For the text-containing cell, return its midpoint in (X, Y) coordinate format. 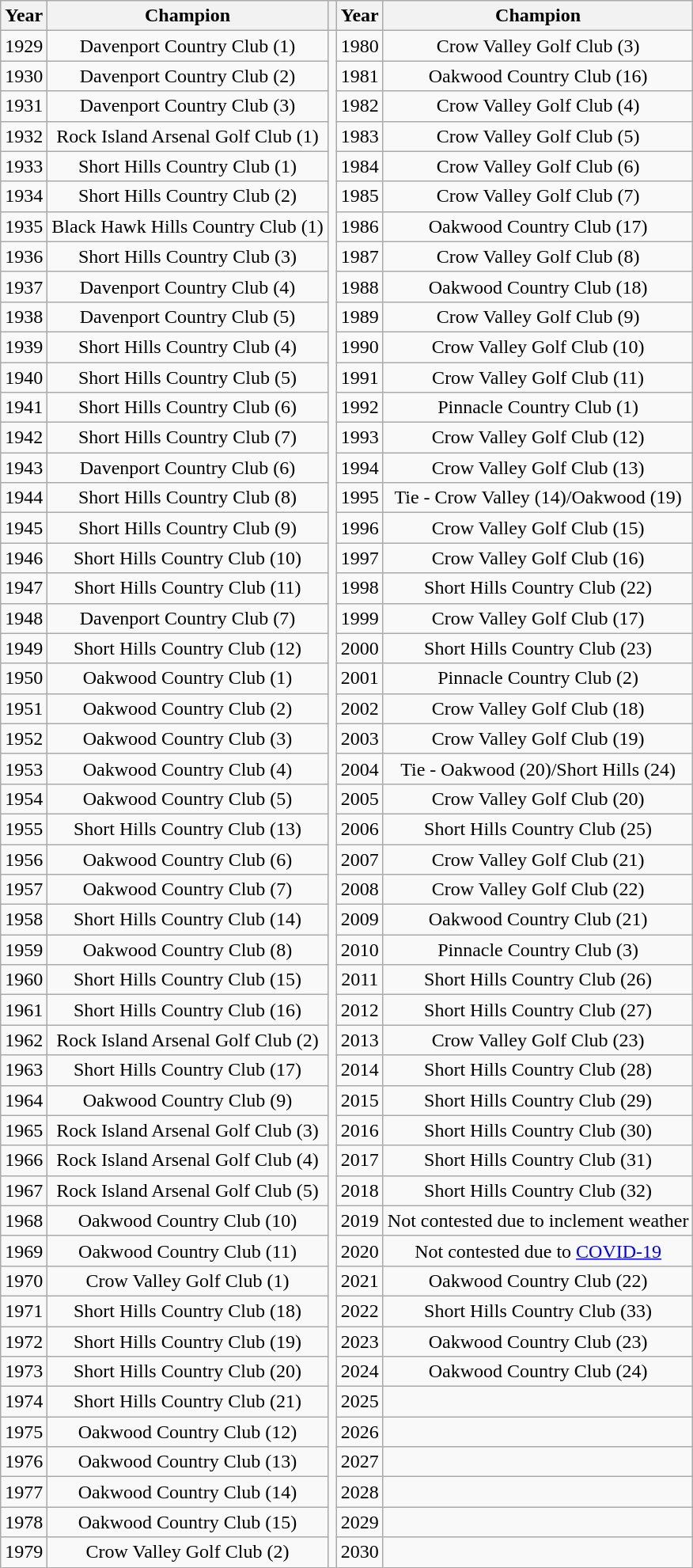
2000 (359, 648)
2027 (359, 1462)
2010 (359, 950)
1958 (24, 920)
Oakwood Country Club (14) (187, 1492)
Short Hills Country Club (33) (538, 1311)
1983 (359, 136)
1988 (359, 287)
Davenport Country Club (4) (187, 287)
Crow Valley Golf Club (22) (538, 890)
Crow Valley Golf Club (19) (538, 738)
1930 (24, 76)
Short Hills Country Club (27) (538, 1010)
Davenport Country Club (3) (187, 106)
1981 (359, 76)
Short Hills Country Club (23) (538, 648)
1967 (24, 1190)
Rock Island Arsenal Golf Club (5) (187, 1190)
Crow Valley Golf Club (12) (538, 438)
1969 (24, 1251)
1991 (359, 378)
Short Hills Country Club (8) (187, 498)
Pinnacle Country Club (3) (538, 950)
Oakwood Country Club (15) (187, 1522)
1957 (24, 890)
Short Hills Country Club (6) (187, 408)
1997 (359, 558)
1933 (24, 166)
Crow Valley Golf Club (5) (538, 136)
Oakwood Country Club (1) (187, 678)
1993 (359, 438)
Oakwood Country Club (8) (187, 950)
Tie - Crow Valley (14)/Oakwood (19) (538, 498)
Oakwood Country Club (9) (187, 1100)
Short Hills Country Club (14) (187, 920)
Crow Valley Golf Club (15) (538, 528)
Short Hills Country Club (28) (538, 1070)
Crow Valley Golf Club (7) (538, 196)
Davenport Country Club (6) (187, 468)
1947 (24, 588)
Short Hills Country Club (20) (187, 1372)
Short Hills Country Club (2) (187, 196)
Tie - Oakwood (20)/Short Hills (24) (538, 769)
Davenport Country Club (2) (187, 76)
Crow Valley Golf Club (8) (538, 256)
Crow Valley Golf Club (13) (538, 468)
Short Hills Country Club (25) (538, 829)
Oakwood Country Club (24) (538, 1372)
Crow Valley Golf Club (16) (538, 558)
Crow Valley Golf Club (21) (538, 859)
1951 (24, 708)
1962 (24, 1040)
Davenport Country Club (7) (187, 618)
2020 (359, 1251)
1992 (359, 408)
1973 (24, 1372)
2021 (359, 1281)
Rock Island Arsenal Golf Club (4) (187, 1160)
2009 (359, 920)
Crow Valley Golf Club (10) (538, 347)
1966 (24, 1160)
1948 (24, 618)
1960 (24, 980)
2002 (359, 708)
Short Hills Country Club (3) (187, 256)
Crow Valley Golf Club (1) (187, 1281)
2019 (359, 1221)
1963 (24, 1070)
2016 (359, 1130)
2024 (359, 1372)
Rock Island Arsenal Golf Club (2) (187, 1040)
Short Hills Country Club (11) (187, 588)
1953 (24, 769)
Black Hawk Hills Country Club (1) (187, 226)
1971 (24, 1311)
1977 (24, 1492)
Oakwood Country Club (23) (538, 1342)
1976 (24, 1462)
Short Hills Country Club (17) (187, 1070)
Oakwood Country Club (2) (187, 708)
1985 (359, 196)
1954 (24, 799)
Crow Valley Golf Club (23) (538, 1040)
Oakwood Country Club (18) (538, 287)
Crow Valley Golf Club (4) (538, 106)
Davenport Country Club (1) (187, 46)
Rock Island Arsenal Golf Club (3) (187, 1130)
1994 (359, 468)
Oakwood Country Club (13) (187, 1462)
1965 (24, 1130)
Not contested due to inclement weather (538, 1221)
Short Hills Country Club (22) (538, 588)
1952 (24, 738)
1968 (24, 1221)
2023 (359, 1342)
Short Hills Country Club (31) (538, 1160)
1996 (359, 528)
Crow Valley Golf Club (2) (187, 1552)
1949 (24, 648)
1955 (24, 829)
Oakwood Country Club (5) (187, 799)
Oakwood Country Club (21) (538, 920)
2007 (359, 859)
1936 (24, 256)
Short Hills Country Club (26) (538, 980)
Oakwood Country Club (11) (187, 1251)
Pinnacle Country Club (1) (538, 408)
Oakwood Country Club (22) (538, 1281)
2012 (359, 1010)
1990 (359, 347)
Oakwood Country Club (17) (538, 226)
Oakwood Country Club (16) (538, 76)
2004 (359, 769)
1943 (24, 468)
2014 (359, 1070)
Crow Valley Golf Club (18) (538, 708)
Oakwood Country Club (3) (187, 738)
1942 (24, 438)
1935 (24, 226)
Short Hills Country Club (16) (187, 1010)
Short Hills Country Club (29) (538, 1100)
1975 (24, 1432)
Crow Valley Golf Club (3) (538, 46)
1939 (24, 347)
1998 (359, 588)
Short Hills Country Club (1) (187, 166)
Short Hills Country Club (10) (187, 558)
Oakwood Country Club (10) (187, 1221)
2015 (359, 1100)
Oakwood Country Club (6) (187, 859)
Short Hills Country Club (4) (187, 347)
Short Hills Country Club (9) (187, 528)
1999 (359, 618)
1956 (24, 859)
2022 (359, 1311)
1944 (24, 498)
1945 (24, 528)
1986 (359, 226)
2005 (359, 799)
1984 (359, 166)
1980 (359, 46)
1950 (24, 678)
1931 (24, 106)
2006 (359, 829)
Crow Valley Golf Club (11) (538, 378)
Oakwood Country Club (12) (187, 1432)
Short Hills Country Club (12) (187, 648)
Short Hills Country Club (30) (538, 1130)
2029 (359, 1522)
2013 (359, 1040)
Crow Valley Golf Club (17) (538, 618)
Short Hills Country Club (13) (187, 829)
1987 (359, 256)
Rock Island Arsenal Golf Club (1) (187, 136)
2017 (359, 1160)
1940 (24, 378)
2003 (359, 738)
1961 (24, 1010)
Davenport Country Club (5) (187, 317)
Pinnacle Country Club (2) (538, 678)
Short Hills Country Club (5) (187, 378)
1970 (24, 1281)
Crow Valley Golf Club (9) (538, 317)
Crow Valley Golf Club (6) (538, 166)
1964 (24, 1100)
Short Hills Country Club (19) (187, 1342)
1932 (24, 136)
1937 (24, 287)
2011 (359, 980)
2030 (359, 1552)
2028 (359, 1492)
1946 (24, 558)
Oakwood Country Club (4) (187, 769)
1929 (24, 46)
Short Hills Country Club (15) (187, 980)
1995 (359, 498)
Oakwood Country Club (7) (187, 890)
Short Hills Country Club (32) (538, 1190)
Not contested due to COVID-19 (538, 1251)
Crow Valley Golf Club (20) (538, 799)
1959 (24, 950)
1982 (359, 106)
Short Hills Country Club (7) (187, 438)
1989 (359, 317)
2018 (359, 1190)
2026 (359, 1432)
1979 (24, 1552)
1978 (24, 1522)
Short Hills Country Club (21) (187, 1402)
2001 (359, 678)
1941 (24, 408)
1974 (24, 1402)
2008 (359, 890)
2025 (359, 1402)
1938 (24, 317)
Short Hills Country Club (18) (187, 1311)
1972 (24, 1342)
1934 (24, 196)
